For the text-containing cell, return its midpoint in (X, Y) coordinate format. 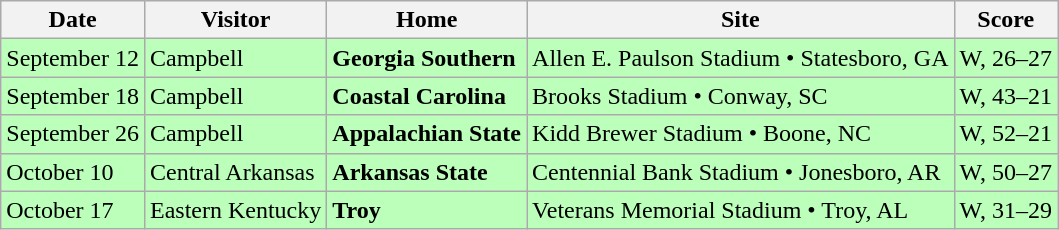
W, 43–21 (1006, 96)
W, 31–29 (1006, 210)
Kidd Brewer Stadium • Boone, NC (740, 134)
September 26 (73, 134)
Veterans Memorial Stadium • Troy, AL (740, 210)
W, 52–21 (1006, 134)
Centennial Bank Stadium • Jonesboro, AR (740, 172)
Troy (427, 210)
Date (73, 20)
Appalachian State (427, 134)
Site (740, 20)
Coastal Carolina (427, 96)
W, 50–27 (1006, 172)
Georgia Southern (427, 58)
Allen E. Paulson Stadium • Statesboro, GA (740, 58)
September 18 (73, 96)
Arkansas State (427, 172)
Central Arkansas (235, 172)
Score (1006, 20)
October 10 (73, 172)
Eastern Kentucky (235, 210)
September 12 (73, 58)
Visitor (235, 20)
W, 26–27 (1006, 58)
Home (427, 20)
October 17 (73, 210)
Brooks Stadium • Conway, SC (740, 96)
